Capture the cell that displays the provided text and extract its [x, y] central coordinate. 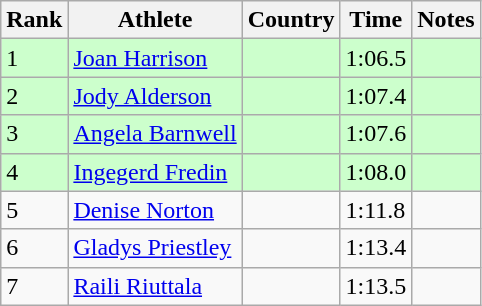
3 [34, 134]
1:13.4 [376, 248]
1:08.0 [376, 172]
1:07.6 [376, 134]
7 [34, 286]
Jody Alderson [155, 96]
1:13.5 [376, 286]
Raili Riuttala [155, 286]
Ingegerd Fredin [155, 172]
1:07.4 [376, 96]
4 [34, 172]
Gladys Priestley [155, 248]
1:11.8 [376, 210]
Angela Barnwell [155, 134]
6 [34, 248]
1 [34, 58]
Notes [446, 20]
Denise Norton [155, 210]
1:06.5 [376, 58]
Country [291, 20]
2 [34, 96]
Rank [34, 20]
Joan Harrison [155, 58]
Athlete [155, 20]
Time [376, 20]
5 [34, 210]
